From the cell containing the given text, extract its center point as (x, y) coordinate. 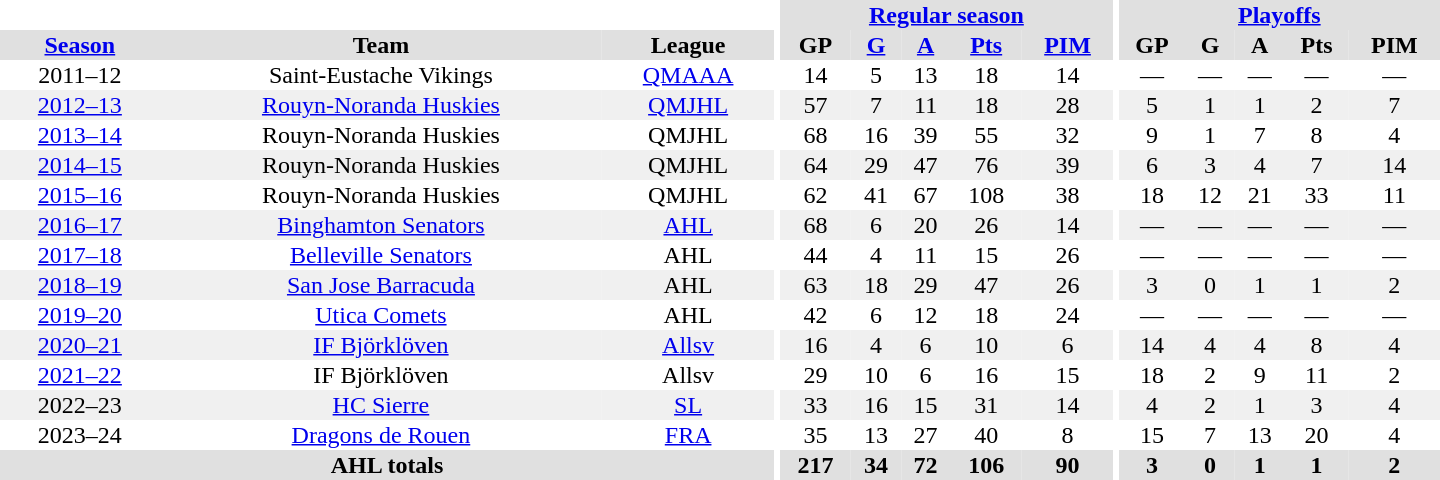
QMAAA (688, 75)
62 (816, 195)
55 (986, 135)
Season (80, 45)
106 (986, 465)
41 (876, 195)
38 (1068, 195)
44 (816, 255)
Team (381, 45)
Playoffs (1280, 15)
2020–21 (80, 345)
Utica Comets (381, 315)
64 (816, 165)
108 (986, 195)
2014–15 (80, 165)
42 (816, 315)
31 (986, 405)
2016–17 (80, 225)
32 (1068, 135)
57 (816, 105)
2013–14 (80, 135)
Saint-Eustache Vikings (381, 75)
San Jose Barracuda (381, 285)
40 (986, 435)
HC Sierre (381, 405)
21 (1260, 195)
34 (876, 465)
2017–18 (80, 255)
72 (926, 465)
28 (1068, 105)
67 (926, 195)
Regular season (947, 15)
2019–20 (80, 315)
63 (816, 285)
League (688, 45)
217 (816, 465)
2018–19 (80, 285)
35 (816, 435)
90 (1068, 465)
2011–12 (80, 75)
76 (986, 165)
Binghamton Senators (381, 225)
FRA (688, 435)
2015–16 (80, 195)
2012–13 (80, 105)
2021–22 (80, 375)
SL (688, 405)
Belleville Senators (381, 255)
AHL totals (387, 465)
27 (926, 435)
2023–24 (80, 435)
Dragons de Rouen (381, 435)
24 (1068, 315)
2022–23 (80, 405)
